Locate the cell with the specified text and output its (x, y) center coordinate. 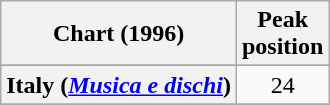
24 (282, 85)
Peakposition (282, 34)
Italy (Musica e dischi) (119, 85)
Chart (1996) (119, 34)
